Locate the cell with the specified text and output its (x, y) center coordinate. 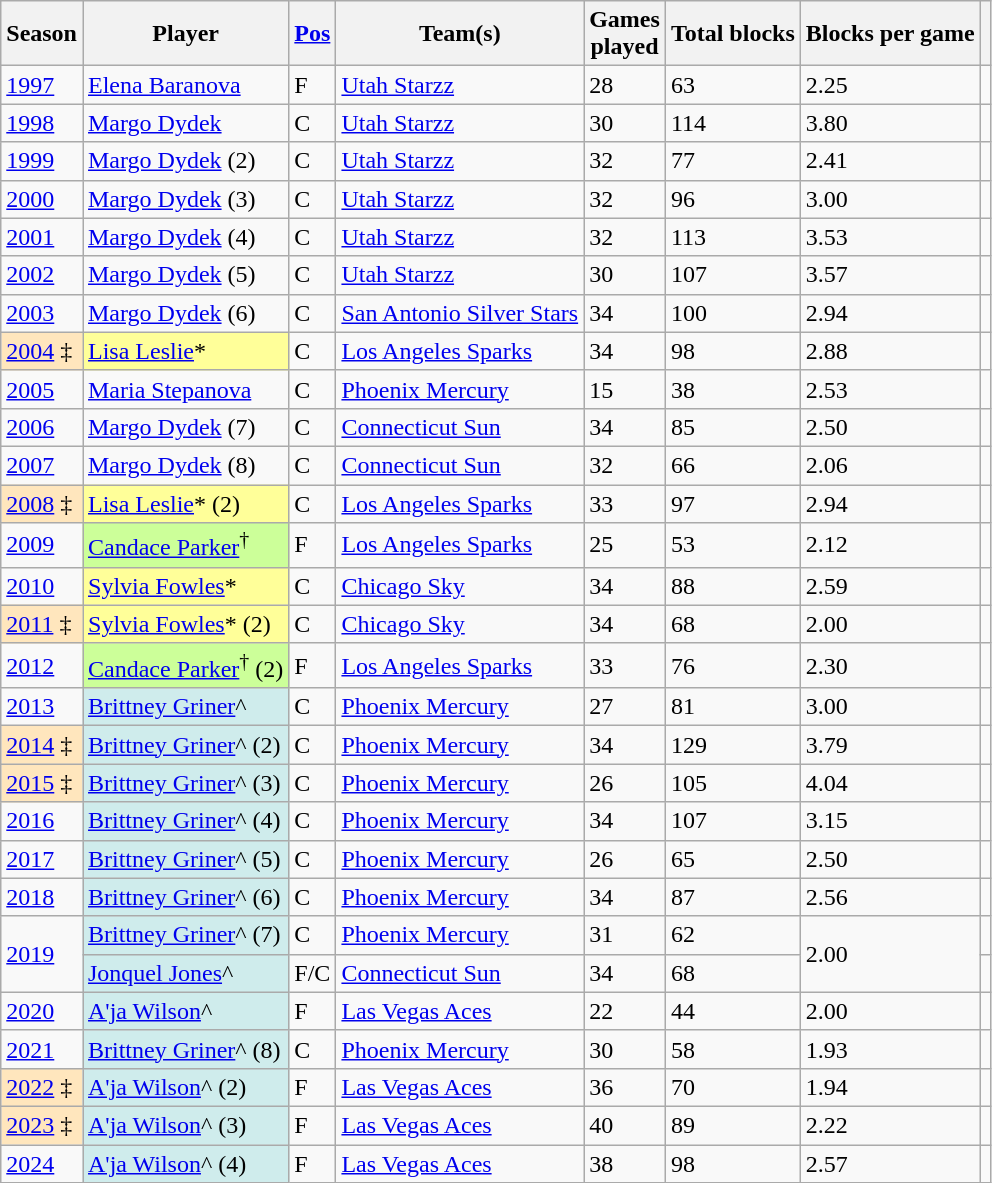
Sylvia Fowles* (185, 586)
77 (732, 161)
2011 ‡ (42, 624)
2004 ‡ (42, 351)
3.79 (890, 745)
Brittney Griner^ (2) (185, 745)
36 (625, 1087)
2014 ‡ (42, 745)
Maria Stepanova (185, 389)
65 (732, 859)
2010 (42, 586)
Pos (312, 34)
Blocks per game (890, 34)
129 (732, 745)
15 (625, 389)
2009 (42, 546)
100 (732, 313)
44 (732, 1011)
2007 (42, 465)
Gamesplayed (625, 34)
2002 (42, 275)
76 (732, 666)
Total blocks (732, 34)
3.80 (890, 123)
88 (732, 586)
Brittney Griner^ (4) (185, 821)
2.30 (890, 666)
2016 (42, 821)
A'ja Wilson^ (2) (185, 1087)
1.94 (890, 1087)
1997 (42, 85)
70 (732, 1087)
2001 (42, 237)
63 (732, 85)
3.57 (890, 275)
Elena Baranova (185, 85)
2.57 (890, 1164)
2021 (42, 1049)
2006 (42, 427)
2.25 (890, 85)
2000 (42, 199)
2023 ‡ (42, 1125)
2024 (42, 1164)
2.12 (890, 546)
Brittney Griner^ (3) (185, 783)
A'ja Wilson^ (185, 1011)
3.53 (890, 237)
Lisa Leslie* (185, 351)
1998 (42, 123)
A'ja Wilson^ (4) (185, 1164)
Margo Dydek (6) (185, 313)
105 (732, 783)
Sylvia Fowles* (2) (185, 624)
114 (732, 123)
Brittney Griner^ (7) (185, 935)
A'ja Wilson^ (3) (185, 1125)
58 (732, 1049)
Player (185, 34)
2012 (42, 666)
2013 (42, 707)
22 (625, 1011)
Candace Parker† (185, 546)
Jonquel Jones^ (185, 973)
31 (625, 935)
Brittney Griner^ (8) (185, 1049)
2005 (42, 389)
96 (732, 199)
2017 (42, 859)
113 (732, 237)
2.88 (890, 351)
28 (625, 85)
Margo Dydek (8) (185, 465)
2019 (42, 954)
97 (732, 503)
Brittney Griner^ (185, 707)
3.15 (890, 821)
25 (625, 546)
2.56 (890, 897)
2020 (42, 1011)
Margo Dydek (185, 123)
Candace Parker† (2) (185, 666)
Margo Dydek (5) (185, 275)
2015 ‡ (42, 783)
40 (625, 1125)
2018 (42, 897)
2022 ‡ (42, 1087)
2008 ‡ (42, 503)
F/C (312, 973)
Team(s) (460, 34)
89 (732, 1125)
2.41 (890, 161)
2.59 (890, 586)
2.06 (890, 465)
Margo Dydek (2) (185, 161)
San Antonio Silver Stars (460, 313)
Margo Dydek (7) (185, 427)
85 (732, 427)
53 (732, 546)
2.22 (890, 1125)
2.53 (890, 389)
27 (625, 707)
Lisa Leslie* (2) (185, 503)
4.04 (890, 783)
Margo Dydek (4) (185, 237)
62 (732, 935)
1999 (42, 161)
Brittney Griner^ (5) (185, 859)
2003 (42, 313)
Brittney Griner^ (6) (185, 897)
87 (732, 897)
66 (732, 465)
Season (42, 34)
81 (732, 707)
Margo Dydek (3) (185, 199)
1.93 (890, 1049)
